Pinpoint the cell where the given text exists, returning its (x, y) midpoint coordinate. 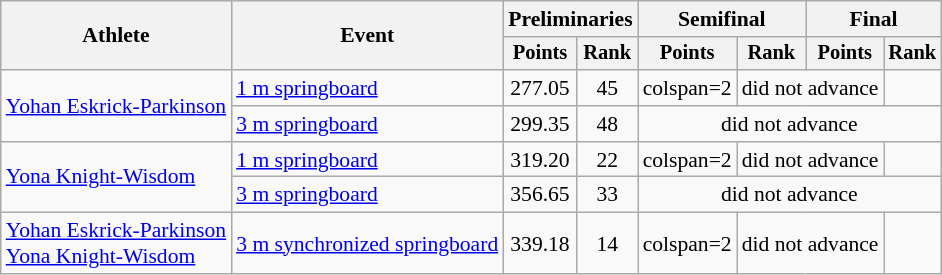
339.18 (540, 244)
14 (608, 244)
Yohan Eskrick-Parkinson Yona Knight-Wisdom (116, 244)
Preliminaries (570, 19)
Yona Knight-Wisdom (116, 178)
Yohan Eskrick-Parkinson (116, 106)
Final (874, 19)
Semifinal (722, 19)
Athlete (116, 36)
22 (608, 160)
356.65 (540, 195)
45 (608, 88)
Event (367, 36)
277.05 (540, 88)
3 m synchronized springboard (367, 244)
48 (608, 124)
319.20 (540, 160)
33 (608, 195)
299.35 (540, 124)
